Extract the [x, y] coordinate from the center of the cell holding the provided text.  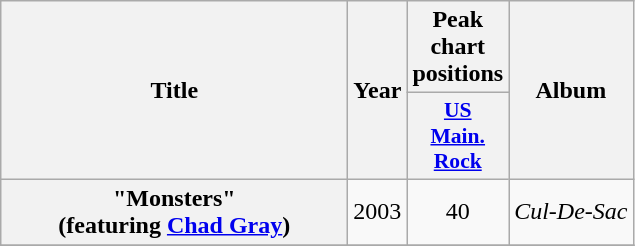
Album [571, 90]
USMain. Rock [458, 136]
"Monsters"(featuring Chad Gray) [174, 212]
Year [378, 90]
2003 [378, 212]
Title [174, 90]
Cul-De-Sac [571, 212]
40 [458, 212]
Peak chart positions [458, 47]
